Locate the cell with the specified text and output its [x, y] center coordinate. 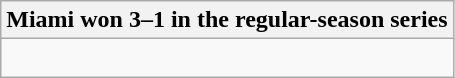
Miami won 3–1 in the regular-season series [227, 20]
